Capture the cell that displays the provided text and extract its [x, y] central coordinate. 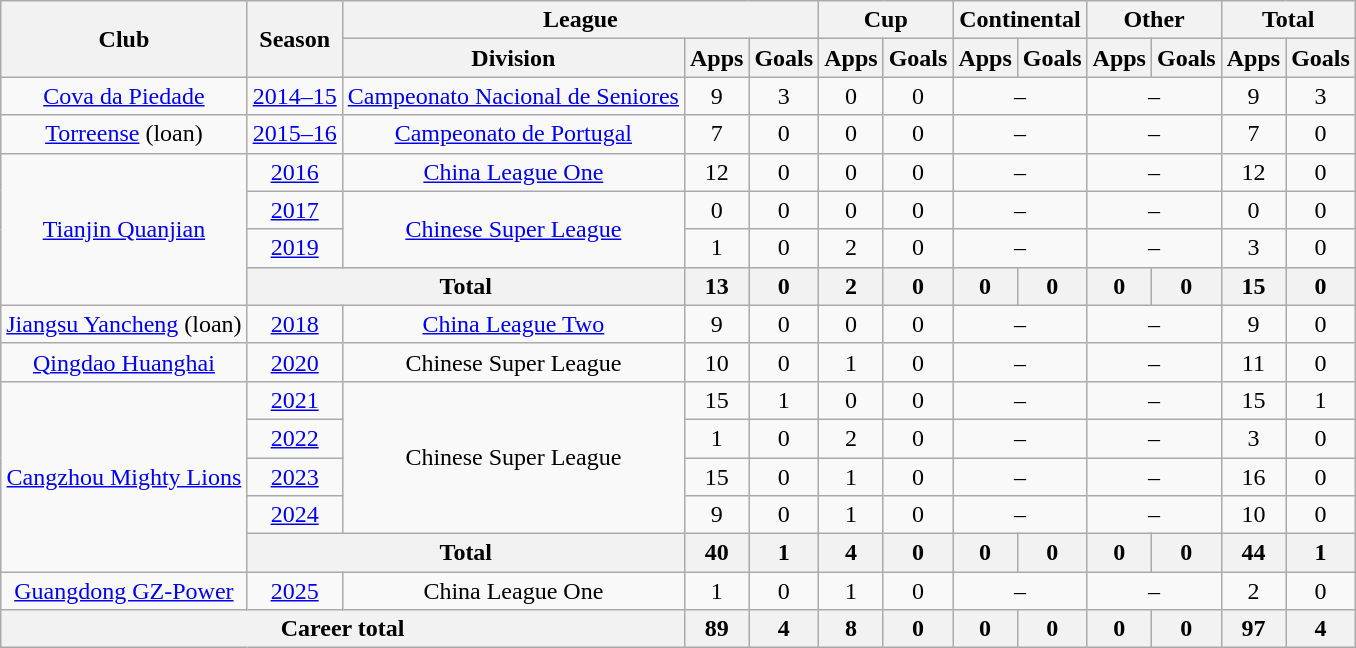
Tianjin Quanjian [124, 229]
2023 [294, 477]
Guangdong GZ-Power [124, 591]
2018 [294, 324]
Career total [343, 629]
2019 [294, 248]
Division [513, 58]
2014–15 [294, 96]
16 [1253, 477]
97 [1253, 629]
2016 [294, 172]
Campeonato de Portugal [513, 134]
Campeonato Nacional de Seniores [513, 96]
Qingdao Huanghai [124, 362]
40 [716, 553]
Other [1154, 20]
Cova da Piedade [124, 96]
2015–16 [294, 134]
Season [294, 39]
Cup [886, 20]
League [580, 20]
8 [851, 629]
13 [716, 286]
Cangzhou Mighty Lions [124, 476]
2024 [294, 515]
Continental [1020, 20]
2025 [294, 591]
China League Two [513, 324]
11 [1253, 362]
2020 [294, 362]
Club [124, 39]
89 [716, 629]
2021 [294, 400]
Torreense (loan) [124, 134]
2022 [294, 438]
Jiangsu Yancheng (loan) [124, 324]
44 [1253, 553]
2017 [294, 210]
